Search for the cell housing the specified text and yield its (X, Y) center coordinate. 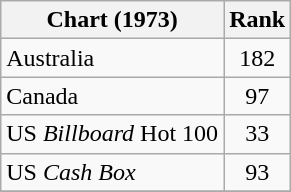
93 (258, 172)
33 (258, 134)
97 (258, 96)
Rank (258, 20)
Canada (112, 96)
182 (258, 58)
US Billboard Hot 100 (112, 134)
US Cash Box (112, 172)
Chart (1973) (112, 20)
Australia (112, 58)
